Output the [x, y] coordinate of the center of the cell containing the given text.  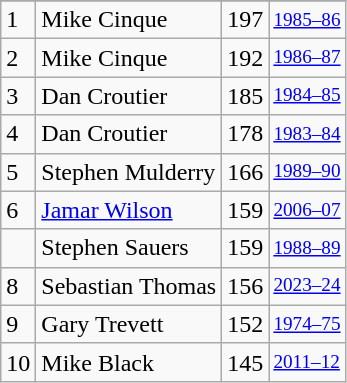
Sebastian Thomas [129, 286]
152 [246, 324]
197 [246, 20]
5 [18, 172]
1984–85 [307, 96]
3 [18, 96]
2023–24 [307, 286]
6 [18, 210]
1989–90 [307, 172]
2011–12 [307, 362]
2006–07 [307, 210]
Mike Black [129, 362]
145 [246, 362]
156 [246, 286]
178 [246, 134]
192 [246, 58]
9 [18, 324]
1985–86 [307, 20]
Jamar Wilson [129, 210]
1983–84 [307, 134]
166 [246, 172]
10 [18, 362]
4 [18, 134]
8 [18, 286]
1986–87 [307, 58]
1974–75 [307, 324]
Stephen Mulderry [129, 172]
185 [246, 96]
Stephen Sauers [129, 248]
Gary Trevett [129, 324]
2 [18, 58]
1 [18, 20]
1988–89 [307, 248]
